Return the [X, Y] coordinate for the center point of the cell that contains the specified text.  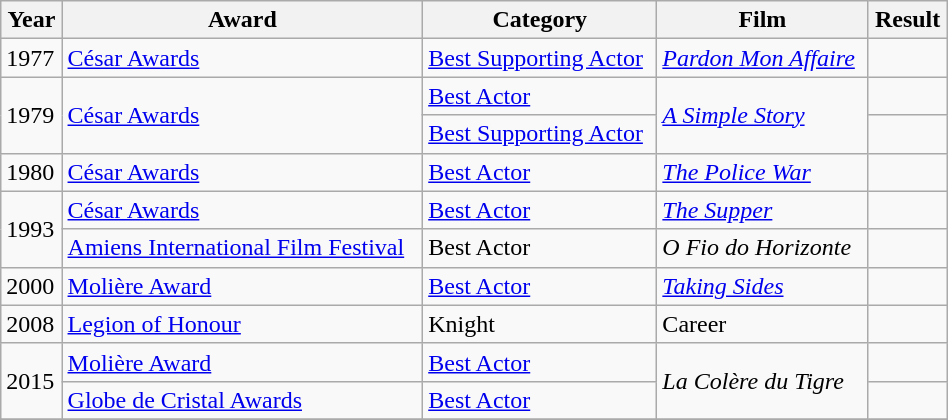
2000 [32, 286]
A Simple Story [762, 115]
1979 [32, 115]
Result [908, 20]
2015 [32, 381]
2008 [32, 324]
Award [242, 20]
Category [540, 20]
Globe de Cristal Awards [242, 400]
Pardon Mon Affaire [762, 58]
Knight [540, 324]
La Colère du Tigre [762, 381]
The Supper [762, 210]
Year [32, 20]
1977 [32, 58]
1980 [32, 172]
O Fio do Horizonte [762, 248]
Film [762, 20]
Amiens International Film Festival [242, 248]
Legion of Honour [242, 324]
Career [762, 324]
Taking Sides [762, 286]
1993 [32, 229]
The Police War [762, 172]
